Provide the [X, Y] coordinate of the cell's center where the given text is located.  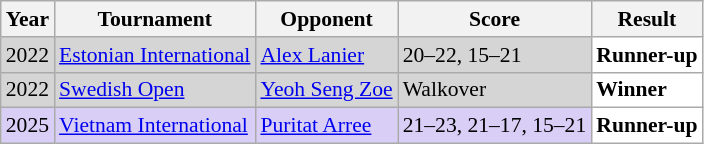
Year [28, 19]
Tournament [154, 19]
Alex Lanier [326, 55]
Walkover [495, 90]
Yeoh Seng Zoe [326, 90]
Vietnam International [154, 126]
Estonian International [154, 55]
21–23, 21–17, 15–21 [495, 126]
Opponent [326, 19]
Score [495, 19]
Result [646, 19]
Puritat Arree [326, 126]
Swedish Open [154, 90]
2025 [28, 126]
20–22, 15–21 [495, 55]
Winner [646, 90]
